Scan for the cell matching the given text and deliver its (X, Y) coordinate at center. 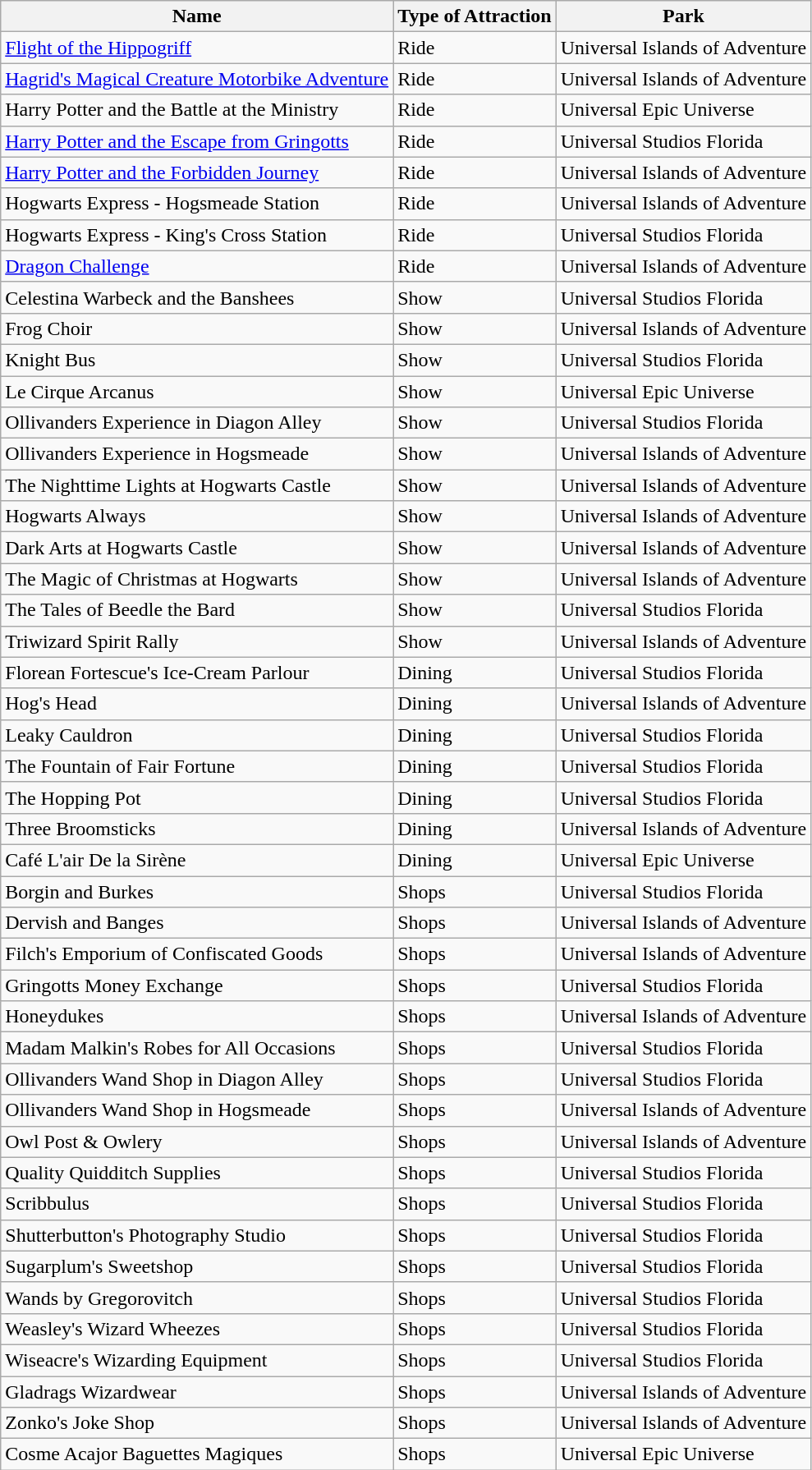
Scribbulus (197, 1204)
The Fountain of Fair Fortune (197, 766)
Florean Fortescue's Ice-Cream Parlour (197, 673)
Honeydukes (197, 1017)
Harry Potter and the Forbidden Journey (197, 172)
Cosme Acajor Baguettes Magiques (197, 1454)
Hogwarts Express - King's Cross Station (197, 235)
The Magic of Christmas at Hogwarts (197, 579)
Madam Malkin's Robes for All Occasions (197, 1048)
Leaky Cauldron (197, 735)
Hogwarts Express - Hogsmeade Station (197, 204)
Flight of the Hippogriff (197, 48)
Name (197, 16)
Gladrags Wizardwear (197, 1392)
Type of Attraction (475, 16)
Le Cirque Arcanus (197, 392)
Shutterbutton's Photography Studio (197, 1235)
Park (683, 16)
Ollivanders Wand Shop in Hogsmeade (197, 1110)
The Nighttime Lights at Hogwarts Castle (197, 485)
Harry Potter and the Escape from Gringotts (197, 141)
Wiseacre's Wizarding Equipment (197, 1360)
Celestina Warbeck and the Banshees (197, 297)
Triwizard Spirit Rally (197, 641)
Dervish and Banges (197, 923)
Dragon Challenge (197, 266)
Weasley's Wizard Wheezes (197, 1329)
Ollivanders Experience in Hogsmeade (197, 454)
Owl Post & Owlery (197, 1142)
Harry Potter and the Battle at the Ministry (197, 110)
Quality Quidditch Supplies (197, 1173)
Three Broomsticks (197, 829)
Knight Bus (197, 360)
The Tales of Beedle the Bard (197, 610)
Hagrid's Magical Creature Motorbike Adventure (197, 79)
Zonko's Joke Shop (197, 1423)
Wands by Gregorovitch (197, 1298)
Hog's Head (197, 704)
Café L'air De la Sirène (197, 860)
Ollivanders Wand Shop in Diagon Alley (197, 1079)
Dark Arts at Hogwarts Castle (197, 548)
Sugarplum's Sweetshop (197, 1266)
Filch's Emporium of Confiscated Goods (197, 954)
Borgin and Burkes (197, 891)
Hogwarts Always (197, 517)
Frog Choir (197, 328)
The Hopping Pot (197, 797)
Gringotts Money Exchange (197, 985)
Ollivanders Experience in Diagon Alley (197, 423)
